Pinpoint the cell where the given text exists, returning its (x, y) midpoint coordinate. 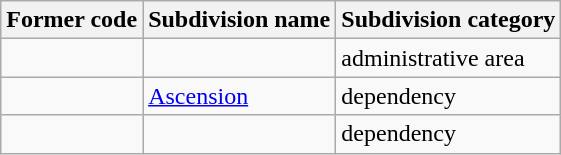
Subdivision name (240, 20)
Subdivision category (448, 20)
Former code (72, 20)
Ascension (240, 96)
administrative area (448, 58)
